Locate the cell with the specified text and output its (x, y) center coordinate. 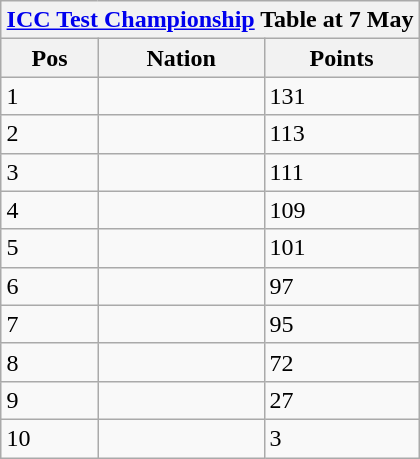
4 (50, 210)
9 (50, 400)
109 (342, 210)
10 (50, 438)
101 (342, 248)
6 (50, 286)
Nation (181, 58)
Points (342, 58)
8 (50, 362)
7 (50, 324)
27 (342, 400)
ICC Test Championship Table at 7 May (210, 20)
2 (50, 134)
5 (50, 248)
111 (342, 172)
113 (342, 134)
Pos (50, 58)
1 (50, 96)
95 (342, 324)
131 (342, 96)
72 (342, 362)
97 (342, 286)
